Search for the cell housing the specified text and yield its (X, Y) center coordinate. 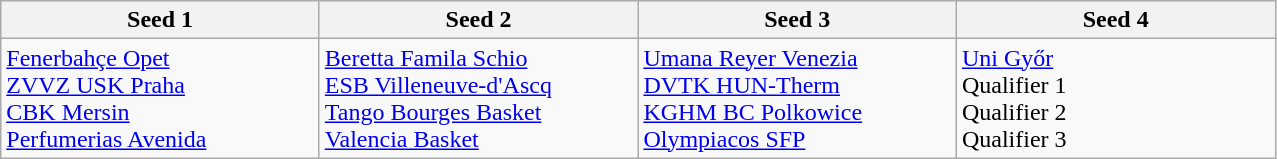
Fenerbahçe Opet ZVVZ USK Praha CBK Mersin Perfumerias Avenida (160, 98)
Seed 1 (160, 20)
Umana Reyer Venezia DVTK HUN-Therm KGHM BC Polkowice Olympiacos SFP (798, 98)
Seed 3 (798, 20)
Seed 2 (478, 20)
Uni Győr Qualifier 1 Qualifier 2 Qualifier 3 (1116, 98)
Seed 4 (1116, 20)
Beretta Famila Schio ESB Villeneuve-d'Ascq Tango Bourges Basket Valencia Basket (478, 98)
